Identify which cell holds the provided text, then report its [X, Y] central coordinate. 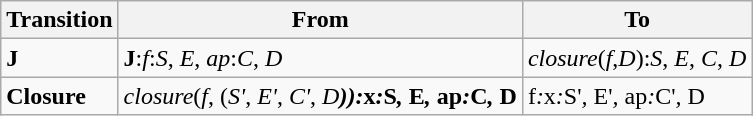
To [637, 20]
J:f:S, E, ap:C, D [320, 58]
From [320, 20]
Closure [60, 96]
closure(f, (S', E', C', D)):x:S, E, ap:C, D [320, 96]
f:x:S', E', ap:C', D [637, 96]
J [60, 58]
Transition [60, 20]
closure(f,D):S, E, C, D [637, 58]
